Extract the (X, Y) coordinate from the center of the cell holding the provided text.  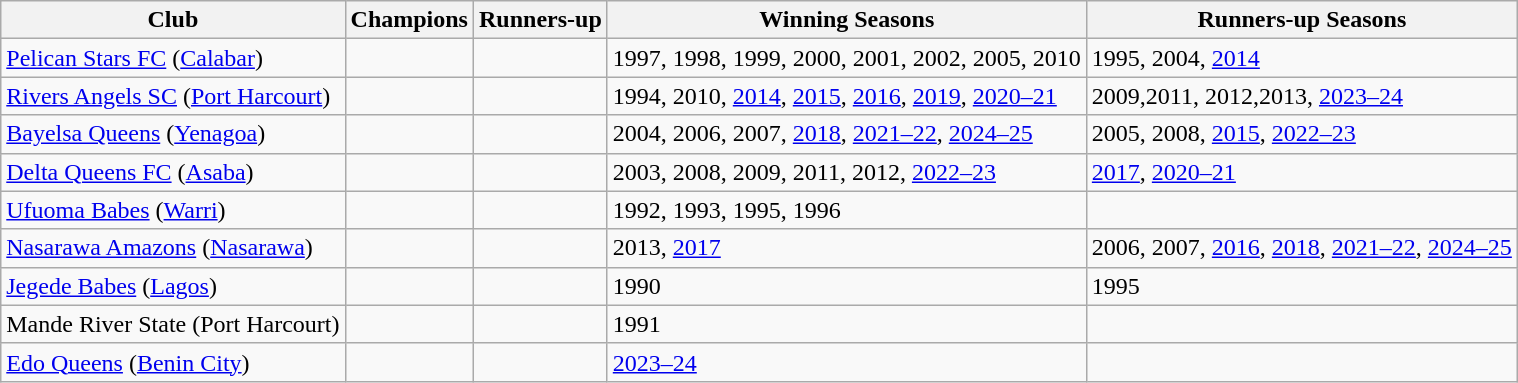
2005, 2008, 2015, 2022–23 (1302, 134)
Mande River State (Port Harcourt) (173, 324)
2017, 2020–21 (1302, 172)
Rivers Angels SC (Port Harcourt) (173, 96)
1994, 2010, 2014, 2015, 2016, 2019, 2020–21 (846, 96)
2023–24 (846, 362)
Pelican Stars FC (Calabar) (173, 58)
1995 (1302, 286)
1990 (846, 286)
2013, 2017 (846, 248)
Edo Queens (Benin City) (173, 362)
1992, 1993, 1995, 1996 (846, 210)
1997, 1998, 1999, 2000, 2001, 2002, 2005, 2010 (846, 58)
Runners-up Seasons (1302, 20)
2006, 2007, 2016, 2018, 2021–22, 2024–25 (1302, 248)
2004, 2006, 2007, 2018, 2021–22, 2024–25 (846, 134)
Bayelsa Queens (Yenagoa) (173, 134)
Club (173, 20)
Ufuoma Babes (Warri) (173, 210)
2003, 2008, 2009, 2011, 2012, 2022–23 (846, 172)
Jegede Babes (Lagos) (173, 286)
Nasarawa Amazons (Nasarawa) (173, 248)
Runners-up (540, 20)
Champions (409, 20)
1991 (846, 324)
2009,2011, 2012,2013, 2023–24 (1302, 96)
Winning Seasons (846, 20)
Delta Queens FC (Asaba) (173, 172)
1995, 2004, 2014 (1302, 58)
